Determine the [X, Y] coordinate at the center of the cell enclosing the given text.  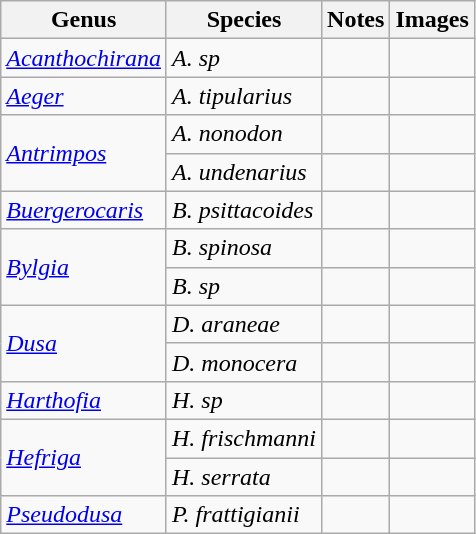
H. sp [244, 400]
Images [432, 20]
A. sp [244, 58]
D. araneae [244, 324]
Genus [84, 20]
Hefriga [84, 457]
D. monocera [244, 362]
A. tipularius [244, 96]
Pseudodusa [84, 515]
Aeger [84, 96]
H. serrata [244, 477]
P. frattigianii [244, 515]
Harthofia [84, 400]
Species [244, 20]
Bylgia [84, 267]
B. sp [244, 286]
H. frischmanni [244, 438]
Acanthochirana [84, 58]
Notes [356, 20]
A. undenarius [244, 172]
Antrimpos [84, 153]
Dusa [84, 343]
B. spinosa [244, 248]
A. nonodon [244, 134]
Buergerocaris [84, 210]
B. psittacoides [244, 210]
